From the cell containing the given text, extract its center point as [X, Y] coordinate. 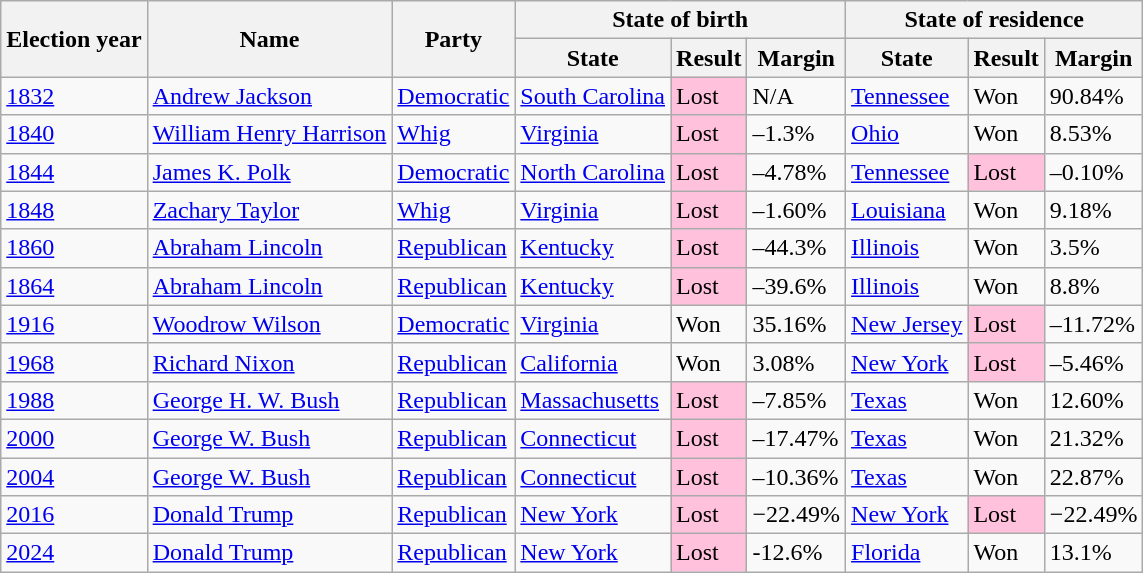
Zachary Taylor [270, 210]
22.87% [1094, 477]
William Henry Harrison [270, 134]
–7.85% [796, 400]
-12.6% [796, 553]
1860 [74, 248]
New Jersey [907, 324]
12.60% [1094, 400]
1916 [74, 324]
–10.36% [796, 477]
1988 [74, 400]
California [593, 362]
1864 [74, 286]
Massachusetts [593, 400]
1848 [74, 210]
9.18% [1094, 210]
Andrew Jackson [270, 96]
–39.6% [796, 286]
Party [454, 39]
Ohio [907, 134]
–11.72% [1094, 324]
1840 [74, 134]
13.1% [1094, 553]
–1.3% [796, 134]
–44.3% [796, 248]
Woodrow Wilson [270, 324]
North Carolina [593, 172]
8.8% [1094, 286]
Louisiana [907, 210]
James K. Polk [270, 172]
Richard Nixon [270, 362]
N/A [796, 96]
35.16% [796, 324]
George H. W. Bush [270, 400]
South Carolina [593, 96]
1844 [74, 172]
–5.46% [1094, 362]
8.53% [1094, 134]
2024 [74, 553]
3.08% [796, 362]
1832 [74, 96]
21.32% [1094, 438]
–0.10% [1094, 172]
1968 [74, 362]
–17.47% [796, 438]
2004 [74, 477]
2000 [74, 438]
Name [270, 39]
3.5% [1094, 248]
90.84% [1094, 96]
Florida [907, 553]
State of residence [994, 20]
–4.78% [796, 172]
Election year [74, 39]
–1.60% [796, 210]
State of birth [680, 20]
2016 [74, 515]
